Scan for the cell matching the given text and deliver its [x, y] coordinate at center. 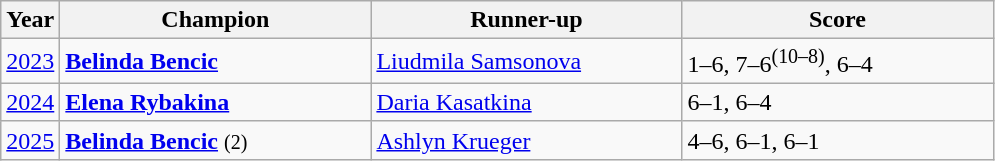
Belinda Bencic [216, 62]
2025 [30, 140]
4–6, 6–1, 6–1 [838, 140]
Liudmila Samsonova [526, 62]
2023 [30, 62]
Ashlyn Krueger [526, 140]
Year [30, 20]
6–1, 6–4 [838, 102]
2024 [30, 102]
Champion [216, 20]
Daria Kasatkina [526, 102]
Score [838, 20]
Runner-up [526, 20]
Elena Rybakina [216, 102]
1–6, 7–6(10–8), 6–4 [838, 62]
Belinda Bencic (2) [216, 140]
